Identify which cell holds the provided text, then report its (x, y) central coordinate. 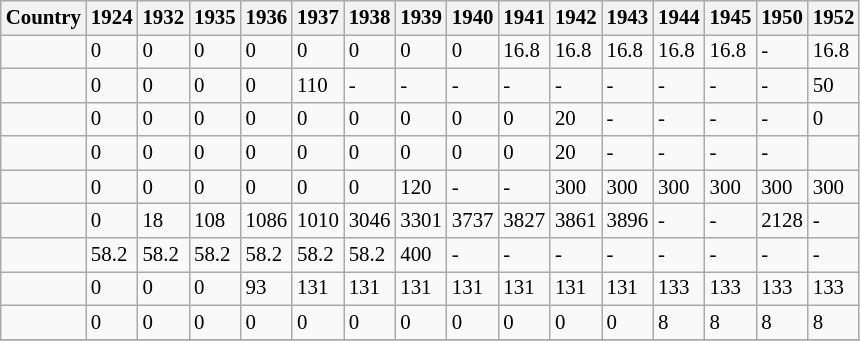
3046 (370, 221)
50 (834, 85)
3301 (421, 221)
110 (318, 85)
1941 (524, 18)
18 (164, 221)
1940 (473, 18)
1924 (112, 18)
1944 (679, 18)
400 (421, 255)
3896 (628, 221)
3737 (473, 221)
120 (421, 187)
Country (44, 18)
1939 (421, 18)
108 (215, 221)
1086 (267, 221)
1938 (370, 18)
1943 (628, 18)
1936 (267, 18)
2128 (782, 221)
1935 (215, 18)
3861 (576, 221)
1937 (318, 18)
1932 (164, 18)
1010 (318, 221)
1952 (834, 18)
93 (267, 288)
1942 (576, 18)
3827 (524, 221)
1945 (731, 18)
1950 (782, 18)
